Find where the given text appears and provide that cell's center as [x, y] coordinate. 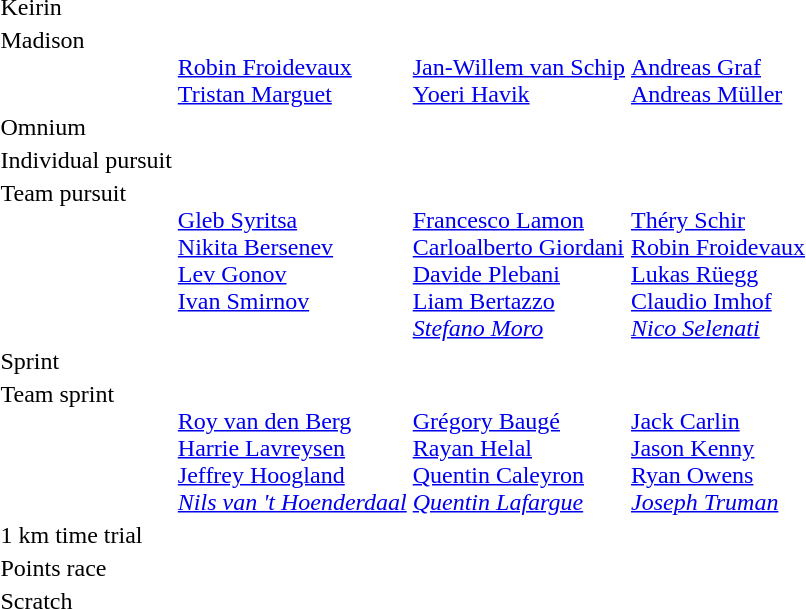
Francesco LamonCarloalberto GiordaniDavide PlebaniLiam BertazzoStefano Moro [518, 260]
Roy van den BergHarrie LavreysenJeffrey HooglandNils van 't Hoenderdaal [292, 448]
Robin FroidevauxTristan Marguet [292, 67]
Grégory BaugéRayan HelalQuentin CaleyronQuentin Lafargue [518, 448]
Gleb SyritsaNikita BersenevLev GonovIvan Smirnov [292, 260]
Jan-Willem van SchipYoeri Havik [518, 67]
